Capture the cell that displays the provided text and extract its [X, Y] central coordinate. 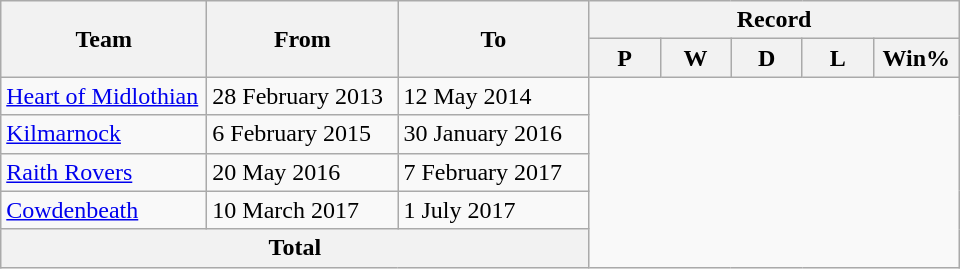
Heart of Midlothian [104, 96]
1 July 2017 [494, 210]
20 May 2016 [302, 172]
28 February 2013 [302, 96]
W [696, 58]
Team [104, 39]
To [494, 39]
6 February 2015 [302, 134]
Total [295, 248]
10 March 2017 [302, 210]
Kilmarnock [104, 134]
Raith Rovers [104, 172]
Win% [916, 58]
D [766, 58]
P [624, 58]
From [302, 39]
7 February 2017 [494, 172]
30 January 2016 [494, 134]
L [838, 58]
Record [774, 20]
Cowdenbeath [104, 210]
12 May 2014 [494, 96]
